Return (x, y) of the center of cell containing provided text 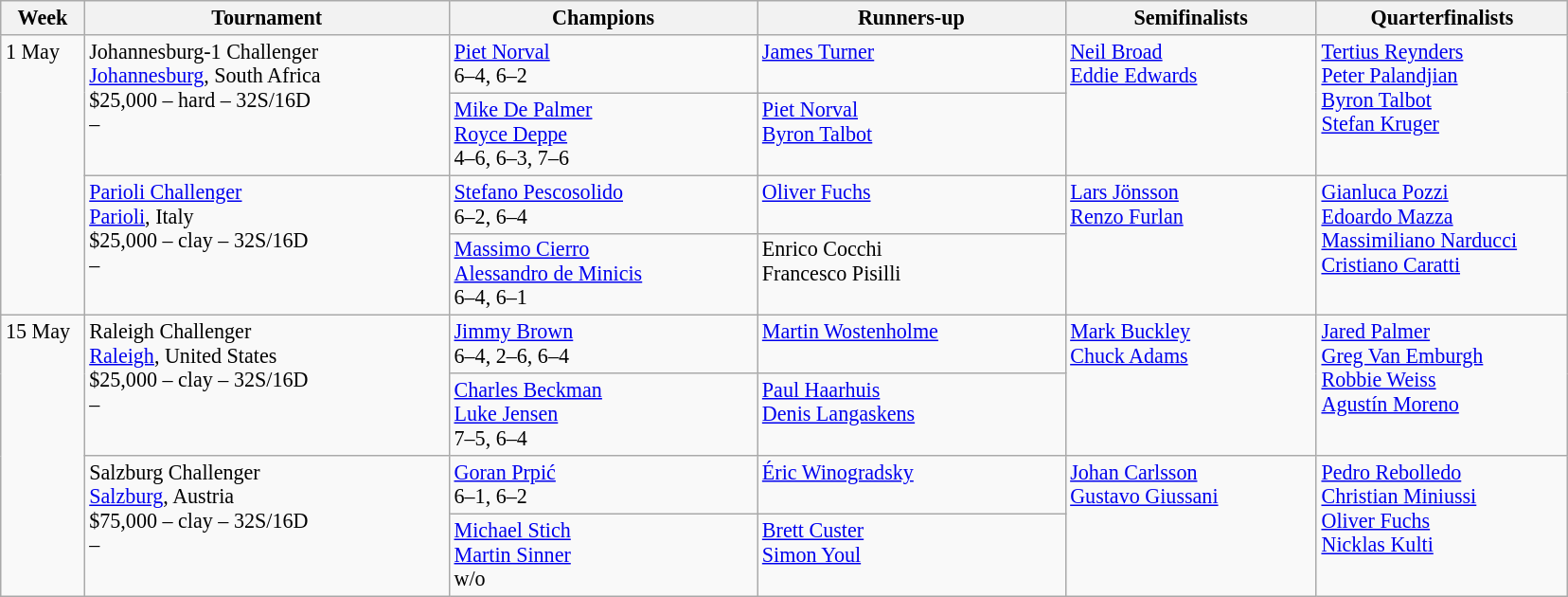
Week (43, 17)
Oliver Fuchs (911, 203)
Gianluca Pozzi Edoardo Mazza Massimiliano Narducci Cristiano Caratti (1441, 244)
Jimmy Brown 6–4, 2–6, 6–4 (602, 345)
Johannesburg-1 Challenger Johannesburg, South Africa$25,000 – hard – 32S/16D – (267, 104)
Brett Custer Simon Youl (911, 555)
James Turner (911, 63)
Paul Haarhuis Denis Langaskens (911, 415)
Salzburg Challenger Salzburg, Austria$75,000 – clay – 32S/16D – (267, 526)
Mark Buckley Chuck Adams (1191, 386)
Michael Stich Martin Sinner w/o (602, 555)
Neil Broad Eddie Edwards (1191, 104)
Champions (602, 17)
Piet Norval 6–4, 6–2 (602, 63)
15 May (43, 456)
1 May (43, 174)
Quarterfinalists (1441, 17)
Tertius Reynders Peter Palandjian Byron Talbot Stefan Kruger (1441, 104)
Éric Winogradsky (911, 485)
Enrico Cocchi Francesco Pisilli (911, 275)
Runners-up (911, 17)
Martin Wostenholme (911, 345)
Massimo Cierro Alessandro de Minicis6–4, 6–1 (602, 275)
Lars Jönsson Renzo Furlan (1191, 244)
Goran Prpić 6–1, 6–2 (602, 485)
Raleigh Challenger Raleigh, United States$25,000 – clay – 32S/16D – (267, 386)
Johan Carlsson Gustavo Giussani (1191, 526)
Mike De Palmer Royce Deppe4–6, 6–3, 7–6 (602, 135)
Stefano Pescosolido 6–2, 6–4 (602, 203)
Semifinalists (1191, 17)
Pedro Rebolledo Christian Miniussi Oliver Fuchs Nicklas Kulti (1441, 526)
Parioli Challenger Parioli, Italy$25,000 – clay – 32S/16D – (267, 244)
Tournament (267, 17)
Charles Beckman Luke Jensen7–5, 6–4 (602, 415)
Jared Palmer Greg Van Emburgh Robbie Weiss Agustín Moreno (1441, 386)
Piet Norval Byron Talbot (911, 135)
